Output the (x, y) coordinate of the center of the cell containing the given text.  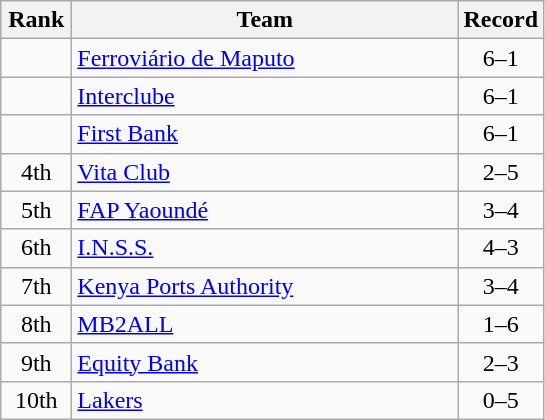
9th (36, 362)
8th (36, 324)
Equity Bank (265, 362)
MB2ALL (265, 324)
2–5 (501, 172)
First Bank (265, 134)
Kenya Ports Authority (265, 286)
I.N.S.S. (265, 248)
10th (36, 400)
Vita Club (265, 172)
Team (265, 20)
Lakers (265, 400)
FAP Yaoundé (265, 210)
4th (36, 172)
Interclube (265, 96)
7th (36, 286)
5th (36, 210)
0–5 (501, 400)
6th (36, 248)
1–6 (501, 324)
Ferroviário de Maputo (265, 58)
Record (501, 20)
Rank (36, 20)
4–3 (501, 248)
2–3 (501, 362)
